Return (x, y) of the center of cell containing provided text 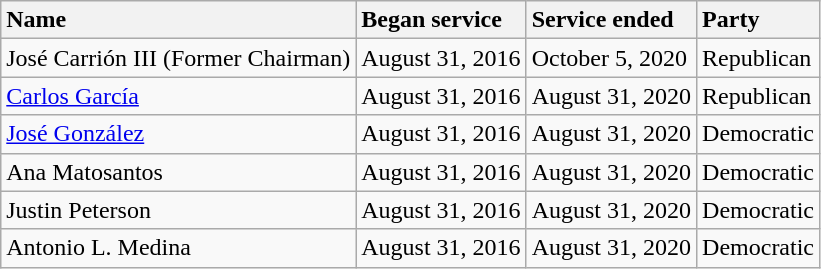
José Carrión III (Former Chairman) (178, 58)
Antonio L. Medina (178, 248)
Service ended (611, 20)
Justin Peterson (178, 210)
Began service (441, 20)
Carlos García (178, 96)
Party (758, 20)
José González (178, 134)
Name (178, 20)
Ana Matosantos (178, 172)
October 5, 2020 (611, 58)
